Identify which cell holds the provided text, then report its [X, Y] central coordinate. 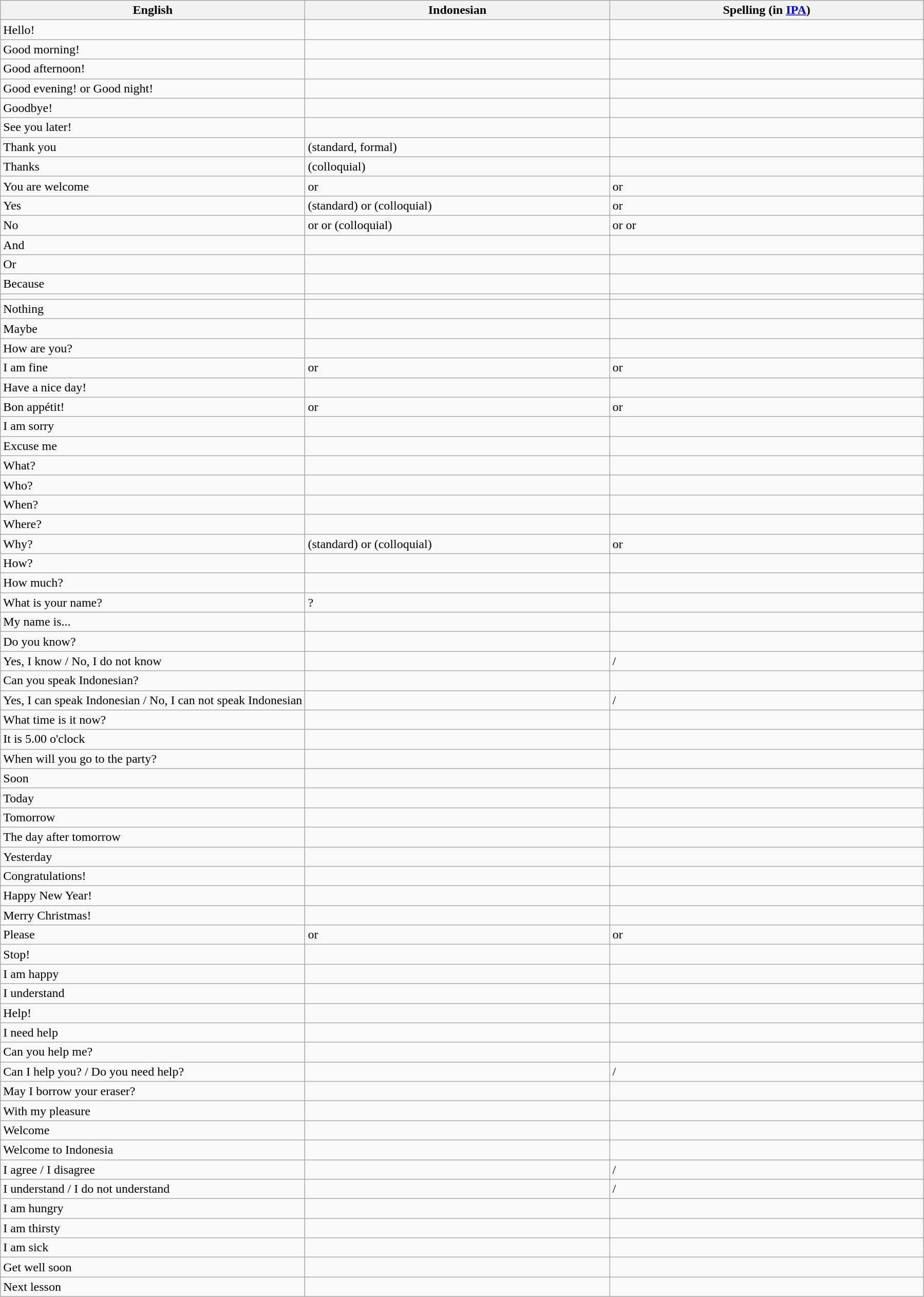
Yes [153, 205]
Thanks [153, 166]
Please [153, 935]
Bon appétit! [153, 407]
And [153, 245]
When? [153, 504]
Or [153, 265]
I am sick [153, 1248]
Hello! [153, 30]
Do you know? [153, 642]
English [153, 10]
Can you speak Indonesian? [153, 681]
Why? [153, 544]
I agree / I disagree [153, 1170]
Tomorrow [153, 817]
Welcome to Indonesia [153, 1150]
Get well soon [153, 1267]
Happy New Year! [153, 896]
What time is it now? [153, 720]
I am fine [153, 368]
How much? [153, 583]
The day after tomorrow [153, 837]
How? [153, 563]
I am happy [153, 974]
I am sorry [153, 426]
Thank you [153, 147]
My name is... [153, 622]
See you later! [153, 127]
Indonesian [457, 10]
I need help [153, 1032]
? [457, 603]
It is 5.00 o'clock [153, 739]
Yes, I know / No, I do not know [153, 661]
Soon [153, 778]
Can I help you? / Do you need help? [153, 1072]
Excuse me [153, 446]
I understand [153, 993]
Good afternoon! [153, 69]
No [153, 225]
Yesterday [153, 856]
Yes, I can speak Indonesian / No, I can not speak Indonesian [153, 700]
(colloquial) [457, 166]
Next lesson [153, 1287]
How are you? [153, 348]
Stop! [153, 954]
I am hungry [153, 1209]
Good morning! [153, 49]
(standard, formal) [457, 147]
Good evening! or Good night! [153, 88]
What is your name? [153, 603]
or or [766, 225]
Because [153, 284]
Where? [153, 524]
Goodbye! [153, 108]
I understand / I do not understand [153, 1189]
Maybe [153, 329]
With my pleasure [153, 1111]
Welcome [153, 1130]
Today [153, 798]
Congratulations! [153, 876]
What? [153, 465]
Spelling (in IPA) [766, 10]
Help! [153, 1013]
When will you go to the party? [153, 759]
Have a nice day! [153, 387]
or or (colloquial) [457, 225]
May I borrow your eraser? [153, 1091]
You are welcome [153, 186]
Who? [153, 485]
I am thirsty [153, 1228]
Nothing [153, 309]
Merry Christmas! [153, 915]
Can you help me? [153, 1052]
